Extract the [x, y] coordinate from the center of the cell holding the provided text.  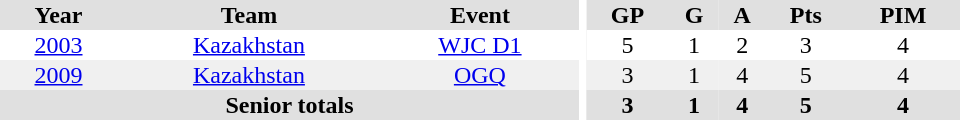
Pts [806, 15]
2009 [58, 75]
2 [742, 45]
OGQ [480, 75]
WJC D1 [480, 45]
G [694, 15]
Year [58, 15]
GP [628, 15]
Senior totals [290, 105]
Event [480, 15]
PIM [903, 15]
Team [249, 15]
2003 [58, 45]
A [742, 15]
